Return [x, y] of the center of cell containing provided text 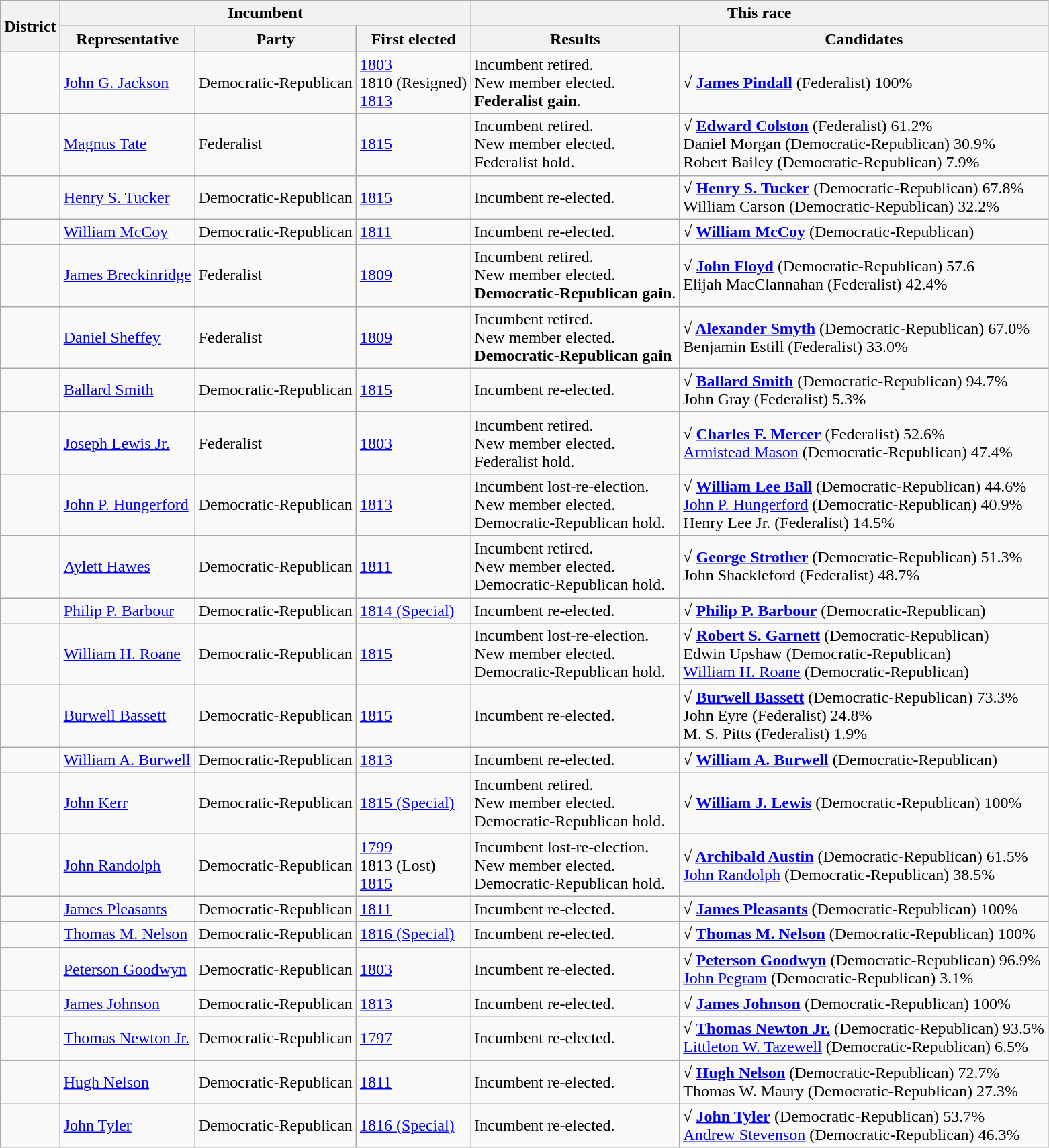
√ Robert S. Garnett (Democratic-Republican)Edwin Upshaw (Democratic-Republican)William H. Roane (Democratic-Republican) [864, 654]
√ James Pleasants (Democratic-Republican) 100% [864, 909]
18031810 (Resigned)1813 [413, 83]
Hugh Nelson [128, 1081]
Thomas M. Nelson [128, 934]
√ Charles F. Mercer (Federalist) 52.6%Armistead Mason (Democratic-Republican) 47.4% [864, 443]
First elected [413, 39]
James Johnson [128, 1004]
District [30, 26]
√ John Tyler (Democratic-Republican) 53.7%Andrew Stevenson (Democratic-Republican) 46.3% [864, 1126]
√ Henry S. Tucker (Democratic-Republican) 67.8%William Carson (Democratic-Republican) 32.2% [864, 197]
John P. Hungerford [128, 504]
Ballard Smith [128, 390]
√ William J. Lewis (Democratic-Republican) 100% [864, 803]
√ William McCoy (Democratic-Republican) [864, 232]
Incumbent [265, 13]
√ Burwell Bassett (Democratic-Republican) 73.3%John Eyre (Federalist) 24.8%M. S. Pitts (Federalist) 1.9% [864, 716]
Magnus Tate [128, 144]
1814 (Special) [413, 611]
√ George Strother (Democratic-Republican) 51.3%John Shackleford (Federalist) 48.7% [864, 566]
√ Alexander Smyth (Democratic-Republican) 67.0%Benjamin Estill (Federalist) 33.0% [864, 337]
√ James Pindall (Federalist) 100% [864, 83]
√ William Lee Ball (Democratic-Republican) 44.6%John P. Hungerford (Democratic-Republican) 40.9%Henry Lee Jr. (Federalist) 14.5% [864, 504]
√ James Johnson (Democratic-Republican) 100% [864, 1004]
√ Archibald Austin (Democratic-Republican) 61.5%John Randolph (Democratic-Republican) 38.5% [864, 865]
√ Ballard Smith (Democratic-Republican) 94.7%John Gray (Federalist) 5.3% [864, 390]
17991813 (Lost)1815 [413, 865]
√ Edward Colston (Federalist) 61.2%Daniel Morgan (Democratic-Republican) 30.9%Robert Bailey (Democratic-Republican) 7.9% [864, 144]
1815 (Special) [413, 803]
James Pleasants [128, 909]
Joseph Lewis Jr. [128, 443]
1797 [413, 1039]
√ Hugh Nelson (Democratic-Republican) 72.7%Thomas W. Maury (Democratic-Republican) 27.3% [864, 1081]
√ William A. Burwell (Democratic-Republican) [864, 760]
Peterson Goodwyn [128, 969]
Henry S. Tucker [128, 197]
Aylett Hawes [128, 566]
Party [275, 39]
Thomas Newton Jr. [128, 1039]
John G. Jackson [128, 83]
Philip P. Barbour [128, 611]
William A. Burwell [128, 760]
Daniel Sheffey [128, 337]
John Kerr [128, 803]
William McCoy [128, 232]
√ Peterson Goodwyn (Democratic-Republican) 96.9%John Pegram (Democratic-Republican) 3.1% [864, 969]
Candidates [864, 39]
John Randolph [128, 865]
Results [575, 39]
Burwell Bassett [128, 716]
This race [760, 13]
John Tyler [128, 1126]
√ Thomas M. Nelson (Democratic-Republican) 100% [864, 934]
James Breckinridge [128, 275]
Representative [128, 39]
Incumbent retired.New member elected.Democratic-Republican gain [575, 337]
√ Thomas Newton Jr. (Democratic-Republican) 93.5%Littleton W. Tazewell (Democratic-Republican) 6.5% [864, 1039]
Incumbent retired.New member elected.Federalist gain. [575, 83]
√ John Floyd (Democratic-Republican) 57.6Elijah MacClannahan (Federalist) 42.4% [864, 275]
Incumbent retired.New member elected.Democratic-Republican gain. [575, 275]
William H. Roane [128, 654]
√ Philip P. Barbour (Democratic-Republican) [864, 611]
